Capture the cell that displays the provided text and extract its [x, y] central coordinate. 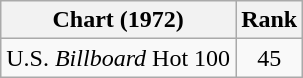
45 [270, 58]
U.S. Billboard Hot 100 [118, 58]
Rank [270, 20]
Chart (1972) [118, 20]
